Detect which cell encompasses the target text, then output its [x, y] center coordinate. 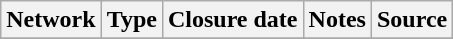
Network [51, 20]
Closure date [232, 20]
Type [132, 20]
Notes [337, 20]
Source [412, 20]
